Detect which cell encompasses the target text, then output its (x, y) center coordinate. 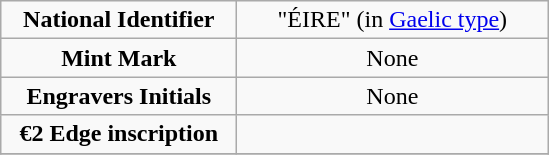
Engravers Initials (119, 96)
"ÉIRE" (in Gaelic type) (392, 20)
Mint Mark (119, 58)
€2 Edge inscription (119, 134)
National Identifier (119, 20)
